Provide the (X, Y) coordinate of the cell's center where the given text is located.  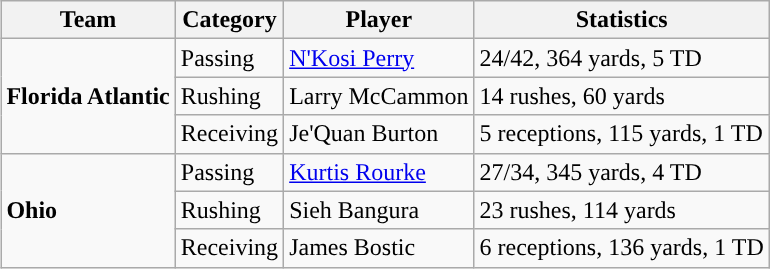
Je'Quan Burton (379, 134)
5 receptions, 115 yards, 1 TD (622, 134)
27/34, 345 yards, 4 TD (622, 172)
Florida Atlantic (88, 96)
Kurtis Rourke (379, 172)
24/42, 364 yards, 5 TD (622, 58)
Sieh Bangura (379, 210)
N'Kosi Perry (379, 58)
Ohio (88, 210)
Statistics (622, 20)
23 rushes, 114 yards (622, 210)
Category (229, 20)
6 receptions, 136 yards, 1 TD (622, 248)
Team (88, 20)
Player (379, 20)
14 rushes, 60 yards (622, 96)
Larry McCammon (379, 96)
James Bostic (379, 248)
